Pinpoint the cell where the given text exists, returning its (X, Y) midpoint coordinate. 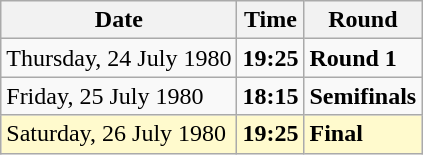
18:15 (270, 96)
Final (363, 134)
Round 1 (363, 58)
Date (119, 20)
Saturday, 26 July 1980 (119, 134)
Friday, 25 July 1980 (119, 96)
Time (270, 20)
Thursday, 24 July 1980 (119, 58)
Semifinals (363, 96)
Round (363, 20)
